Find where the given text appears and provide that cell's center as [X, Y] coordinate. 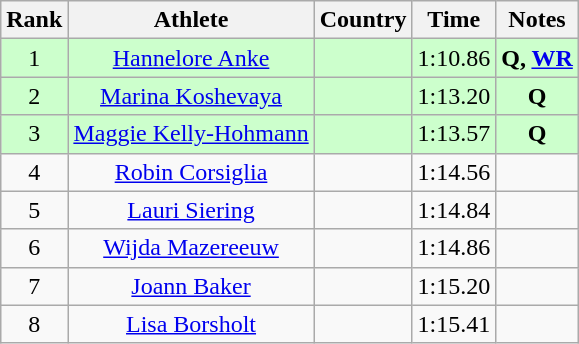
1:14.56 [454, 172]
Country [363, 20]
1:15.20 [454, 286]
4 [34, 172]
Robin Corsiglia [191, 172]
Lisa Borsholt [191, 324]
5 [34, 210]
3 [34, 134]
Wijda Mazereeuw [191, 248]
1:15.41 [454, 324]
Athlete [191, 20]
6 [34, 248]
Lauri Siering [191, 210]
1:14.84 [454, 210]
8 [34, 324]
Joann Baker [191, 286]
Hannelore Anke [191, 58]
Marina Koshevaya [191, 96]
1:10.86 [454, 58]
1:13.20 [454, 96]
Time [454, 20]
1:13.57 [454, 134]
2 [34, 96]
1 [34, 58]
Q, WR [538, 58]
Notes [538, 20]
1:14.86 [454, 248]
Maggie Kelly-Hohmann [191, 134]
Rank [34, 20]
7 [34, 286]
